Find where the given text appears and provide that cell's center as [x, y] coordinate. 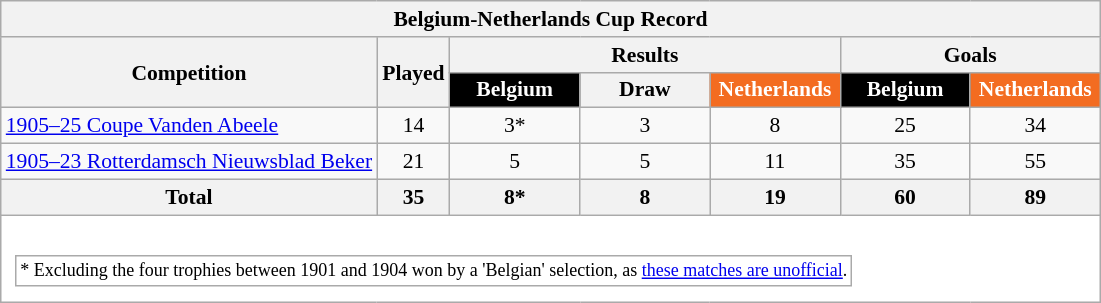
Competition [189, 72]
1905–25 Coupe Vanden Abeele [189, 126]
14 [413, 126]
3 [645, 126]
3* [515, 126]
11 [775, 162]
Results [645, 55]
19 [775, 197]
60 [905, 197]
1905–23 Rotterdamsch Nieuwsblad Beker [189, 162]
Played [413, 72]
Total [189, 197]
8* [515, 197]
34 [1035, 126]
89 [1035, 197]
Goals [970, 55]
Belgium-Netherlands Cup Record [551, 19]
55 [1035, 162]
21 [413, 162]
Draw [645, 90]
25 [905, 126]
